Output the [x, y] coordinate of the center of the cell containing the given text.  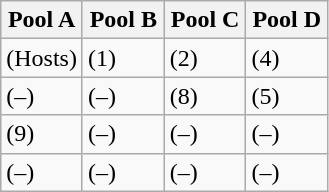
Pool C [205, 20]
Pool B [123, 20]
(1) [123, 58]
Pool D [287, 20]
(5) [287, 96]
(4) [287, 58]
(9) [42, 134]
(Hosts) [42, 58]
Pool A [42, 20]
(8) [205, 96]
(2) [205, 58]
